Return the (x, y) coordinate for the center point of the cell that contains the specified text.  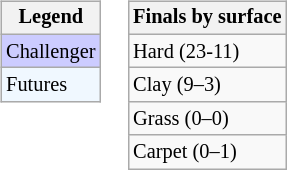
Grass (0–0) (207, 119)
Carpet (0–1) (207, 152)
Clay (9–3) (207, 85)
Challenger (50, 51)
Finals by surface (207, 18)
Hard (23-11) (207, 51)
Futures (50, 85)
Legend (50, 18)
